Extract the (x, y) coordinate from the center of the cell holding the provided text.  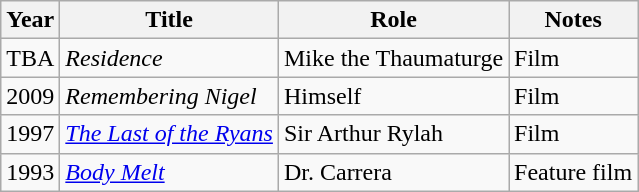
Dr. Carrera (393, 172)
Feature film (574, 172)
Body Melt (170, 172)
Remembering Nigel (170, 96)
Notes (574, 20)
Title (170, 20)
The Last of the Ryans (170, 134)
1997 (30, 134)
Role (393, 20)
Year (30, 20)
1993 (30, 172)
Mike the Thaumaturge (393, 58)
Sir Arthur Rylah (393, 134)
2009 (30, 96)
Residence (170, 58)
TBA (30, 58)
Himself (393, 96)
